Find where the given text appears and provide that cell's center as (X, Y) coordinate. 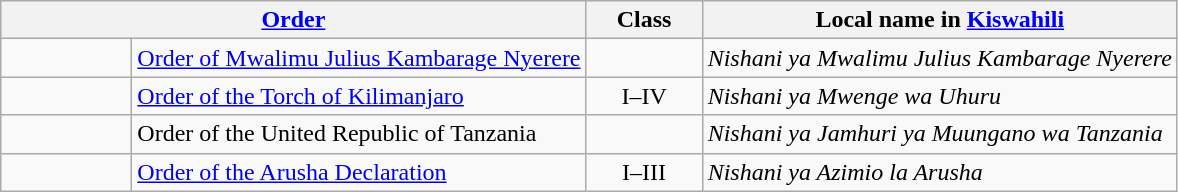
Nishani ya Azimio la Arusha (940, 172)
Nishani ya Mwalimu Julius Kambarage Nyerere (940, 58)
Order of the Arusha Declaration (359, 172)
Order of Mwalimu Julius Kambarage Nyerere (359, 58)
Class (644, 20)
Nishani ya Jamhuri ya Muungano wa Tanzania (940, 134)
Order of the Torch of Kilimanjaro (359, 96)
Local name in Kiswahili (940, 20)
Nishani ya Mwenge wa Uhuru (940, 96)
I–III (644, 172)
I–IV (644, 96)
Order (294, 20)
Order of the United Republic of Tanzania (359, 134)
